Scan for the cell matching the given text and deliver its [X, Y] coordinate at center. 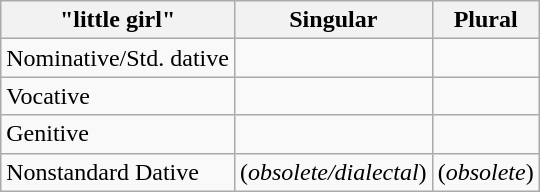
Nominative/Std. dative [118, 58]
Singular [333, 20]
Plural [486, 20]
"little girl" [118, 20]
Vocative [118, 96]
Nonstandard Dative [118, 172]
Genitive [118, 134]
(obsolete) [486, 172]
(obsolete/dialectal) [333, 172]
